Pinpoint the cell where the given text exists, returning its (x, y) midpoint coordinate. 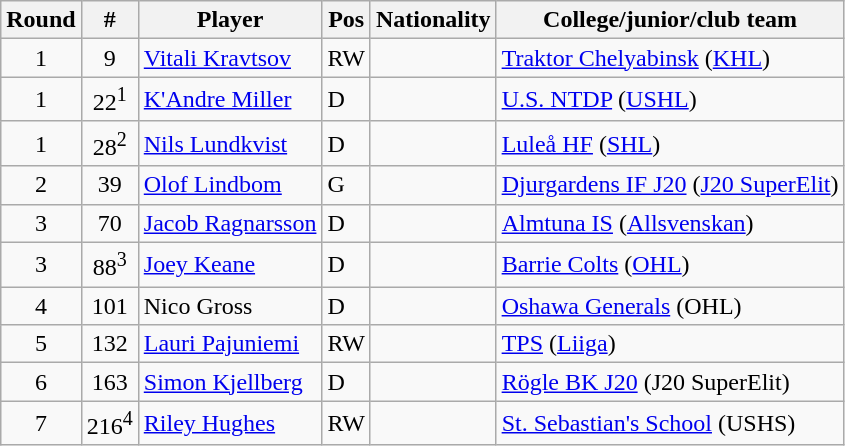
4 (41, 306)
Luleå HF (SHL) (670, 144)
132 (110, 344)
Djurgardens IF J20 (J20 SuperElit) (670, 185)
883 (110, 264)
Simon Kjellberg (230, 382)
K'Andre Miller (230, 100)
Almtuna IS (Allsvenskan) (670, 223)
Player (230, 20)
Riley Hughes (230, 424)
2164 (110, 424)
G (346, 185)
Nationality (433, 20)
Round (41, 20)
College/junior/club team (670, 20)
9 (110, 58)
Rögle BK J20 (J20 SuperElit) (670, 382)
Olof Lindbom (230, 185)
St. Sebastian's School (USHS) (670, 424)
2 (41, 185)
# (110, 20)
5 (41, 344)
U.S. NTDP (USHL) (670, 100)
Barrie Colts (OHL) (670, 264)
Traktor Chelyabinsk (KHL) (670, 58)
39 (110, 185)
282 (110, 144)
Joey Keane (230, 264)
Vitali Kravtsov (230, 58)
Jacob Ragnarsson (230, 223)
TPS (Liiga) (670, 344)
Nils Lundkvist (230, 144)
Lauri Pajuniemi (230, 344)
Pos (346, 20)
163 (110, 382)
Oshawa Generals (OHL) (670, 306)
7 (41, 424)
101 (110, 306)
70 (110, 223)
221 (110, 100)
Nico Gross (230, 306)
6 (41, 382)
